Locate the cell with the specified text and output its [x, y] center coordinate. 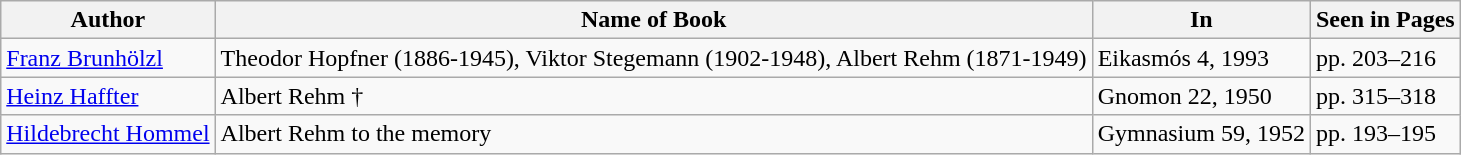
pp. 193–195 [1385, 134]
Franz Brunhölzl [108, 58]
Eikasmós 4, 1993 [1201, 58]
Hildebrecht Hommel [108, 134]
pp. 203–216 [1385, 58]
Albert Rehm to the memory [654, 134]
Seen in Pages [1385, 20]
Gymnasium 59, 1952 [1201, 134]
pp. 315–318 [1385, 96]
Theodor Hopfner (1886-1945), Viktor Stegemann (1902-1948), Albert Rehm (1871-1949) [654, 58]
Author [108, 20]
Heinz Haffter [108, 96]
In [1201, 20]
Albert Rehm † [654, 96]
Gnomon 22, 1950 [1201, 96]
Name of Book [654, 20]
